From the cell containing the given text, extract its center point as (x, y) coordinate. 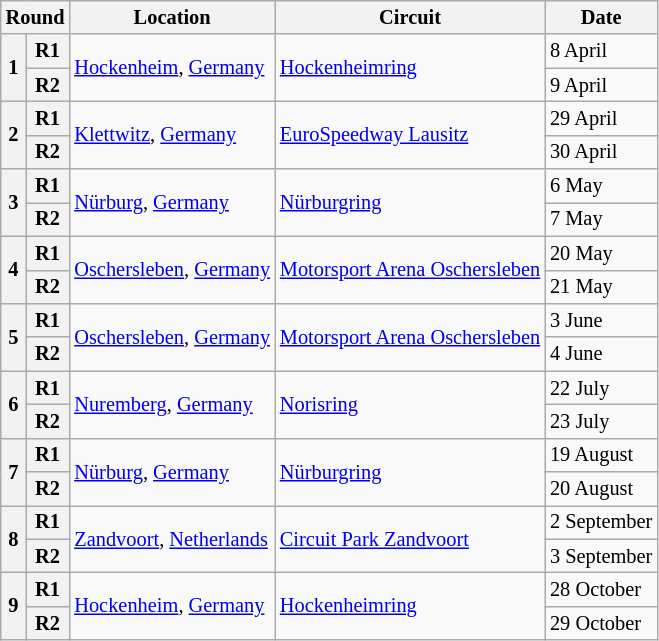
20 May (601, 253)
6 (14, 404)
Location (172, 17)
3 June (601, 320)
5 (14, 336)
7 May (601, 219)
Norisring (410, 404)
8 (14, 538)
Circuit Park Zandvoort (410, 538)
30 April (601, 152)
3 September (601, 556)
7 (14, 472)
2 (14, 134)
EuroSpeedway Lausitz (410, 134)
6 May (601, 186)
8 April (601, 51)
29 April (601, 118)
22 July (601, 388)
1 (14, 68)
Date (601, 17)
23 July (601, 421)
4 (14, 270)
Round (36, 17)
3 (14, 202)
Klettwitz, Germany (172, 134)
Nuremberg, Germany (172, 404)
Zandvoort, Netherlands (172, 538)
29 October (601, 623)
9 April (601, 85)
20 August (601, 489)
2 September (601, 522)
28 October (601, 589)
Circuit (410, 17)
4 June (601, 354)
21 May (601, 287)
19 August (601, 455)
9 (14, 606)
